Provide the (X, Y) coordinate of the cell's center where the given text is located.  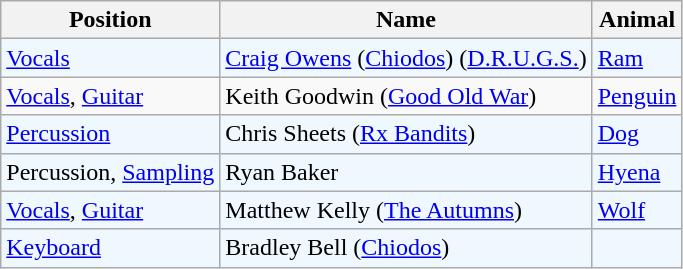
Position (110, 20)
Ryan Baker (406, 172)
Craig Owens (Chiodos) (D.R.U.G.S.) (406, 58)
Matthew Kelly (The Autumns) (406, 210)
Chris Sheets (Rx Bandits) (406, 134)
Wolf (637, 210)
Percussion, Sampling (110, 172)
Keyboard (110, 248)
Percussion (110, 134)
Animal (637, 20)
Hyena (637, 172)
Penguin (637, 96)
Bradley Bell (Chiodos) (406, 248)
Ram (637, 58)
Vocals (110, 58)
Name (406, 20)
Dog (637, 134)
Keith Goodwin (Good Old War) (406, 96)
